Capture the cell that displays the provided text and extract its [X, Y] central coordinate. 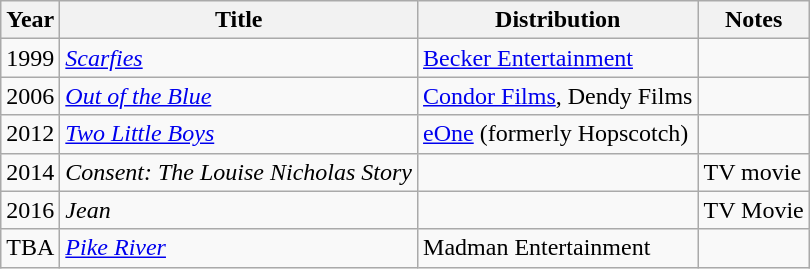
Consent: The Louise Nicholas Story [239, 172]
2012 [30, 134]
Out of the Blue [239, 96]
Distribution [558, 20]
Becker Entertainment [558, 58]
Year [30, 20]
Title [239, 20]
Pike River [239, 248]
1999 [30, 58]
Two Little Boys [239, 134]
TV movie [754, 172]
Notes [754, 20]
TV Movie [754, 210]
Madman Entertainment [558, 248]
Condor Films, Dendy Films [558, 96]
2014 [30, 172]
2006 [30, 96]
Scarfies [239, 58]
2016 [30, 210]
Jean [239, 210]
eOne (formerly Hopscotch) [558, 134]
TBA [30, 248]
